Pinpoint the cell where the given text exists, returning its [X, Y] midpoint coordinate. 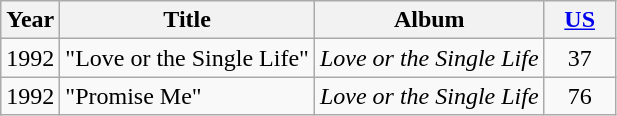
Album [429, 20]
Title [188, 20]
"Love or the Single Life" [188, 58]
37 [580, 58]
76 [580, 96]
US [580, 20]
"Promise Me" [188, 96]
Year [30, 20]
